Return (x, y) of the center of cell containing provided text 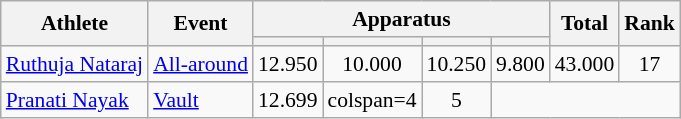
10.000 (372, 64)
Athlete (74, 24)
All-around (200, 64)
Rank (650, 24)
Pranati Nayak (74, 100)
12.699 (288, 100)
10.250 (456, 64)
Event (200, 24)
Total (584, 24)
Apparatus (402, 19)
43.000 (584, 64)
12.950 (288, 64)
17 (650, 64)
Vault (200, 100)
5 (456, 100)
Ruthuja Nataraj (74, 64)
colspan=4 (372, 100)
9.800 (520, 64)
